Pinpoint the cell where the given text exists, returning its [X, Y] midpoint coordinate. 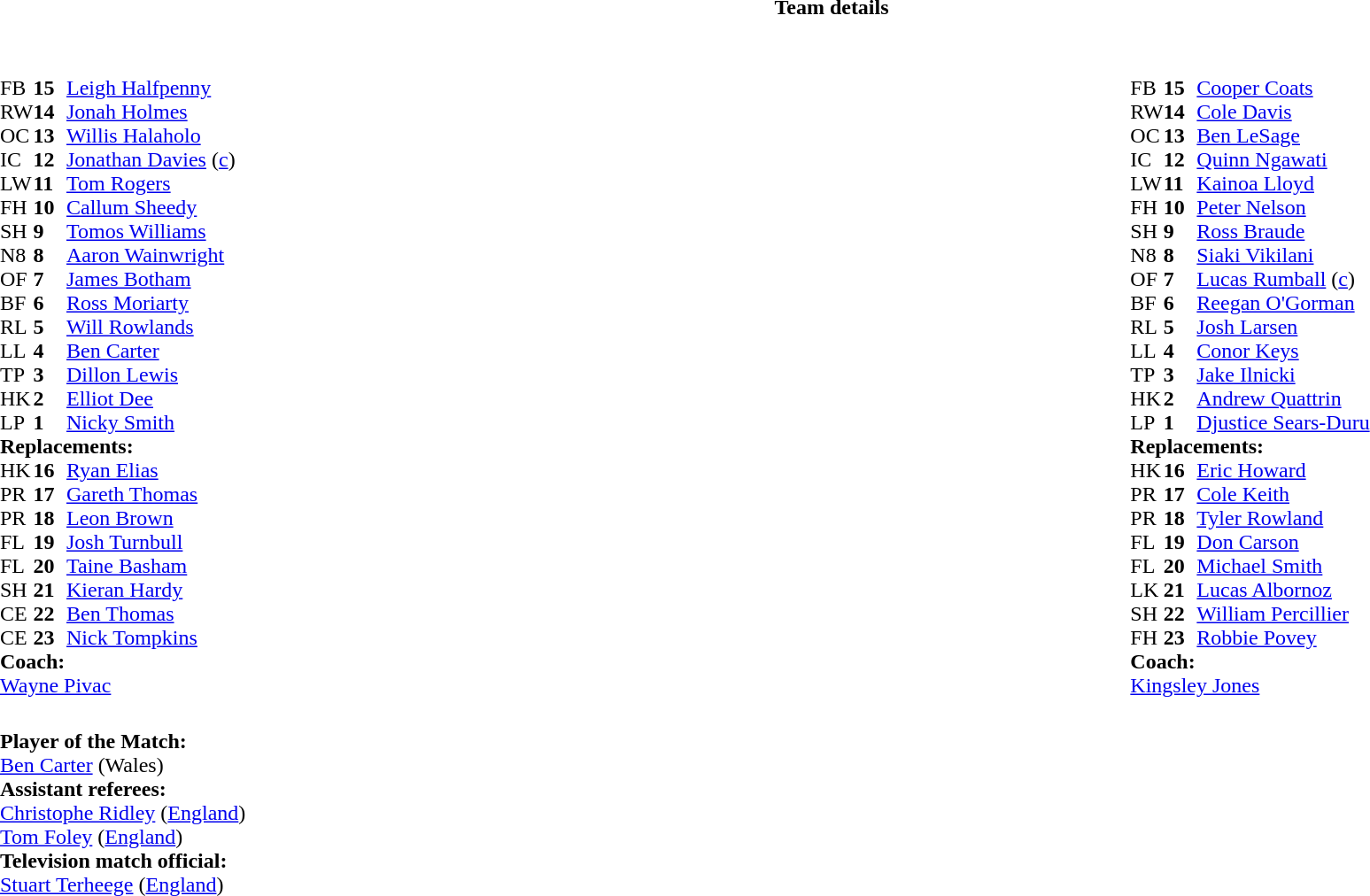
Tyler Rowland [1282, 519]
Kainoa Lloyd [1282, 184]
Jake Ilnicki [1282, 375]
Taine Basham [151, 567]
Don Carson [1282, 542]
Josh Larsen [1282, 328]
LK [1147, 590]
Kieran Hardy [151, 590]
James Botham [151, 280]
Cooper Coats [1282, 89]
Eric Howard [1282, 471]
Ross Braude [1282, 232]
Ross Moriarty [151, 303]
Cole Davis [1282, 112]
Conor Keys [1282, 351]
Gareth Thomas [151, 494]
Michael Smith [1282, 567]
Peter Nelson [1282, 207]
Jonathan Davies (c) [151, 159]
Kingsley Jones [1250, 685]
Josh Turnbull [151, 542]
Andrew Quattrin [1282, 398]
Tom Rogers [151, 184]
Wayne Pivac [118, 685]
Ryan Elias [151, 471]
Reegan O'Gorman [1282, 303]
Tomos Williams [151, 232]
Nick Tompkins [151, 637]
Lucas Albornoz [1282, 590]
William Percillier [1282, 614]
Robbie Povey [1282, 637]
Dillon Lewis [151, 375]
Ben Thomas [151, 614]
Ben LeSage [1282, 136]
Siaki Vikilani [1282, 255]
Elliot Dee [151, 398]
Aaron Wainwright [151, 255]
Nicky Smith [151, 423]
Willis Halaholo [151, 136]
Ben Carter [151, 351]
Quinn Ngawati [1282, 159]
Lucas Rumball (c) [1282, 280]
Jonah Holmes [151, 112]
Cole Keith [1282, 494]
Callum Sheedy [151, 207]
Leon Brown [151, 519]
Will Rowlands [151, 328]
Leigh Halfpenny [151, 89]
Djustice Sears-Duru [1282, 423]
